Provide the [X, Y] coordinate of the cell's center where the given text is located.  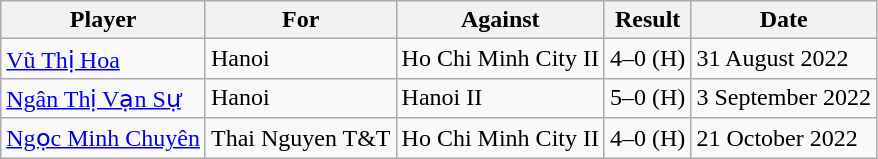
Ngọc Minh Chuyên [104, 138]
Ngân Thị Vạn Sự [104, 98]
Vũ Thị Hoa [104, 59]
5–0 (H) [647, 98]
Thai Nguyen T&T [300, 138]
Hanoi II [500, 98]
For [300, 20]
21 October 2022 [784, 138]
Result [647, 20]
3 September 2022 [784, 98]
31 August 2022 [784, 59]
Against [500, 20]
Date [784, 20]
Player [104, 20]
